For the text-containing cell, return its midpoint in [x, y] coordinate format. 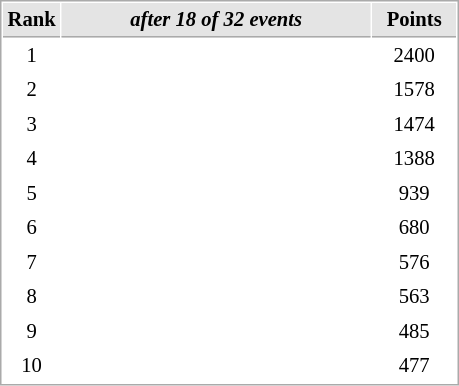
Points [414, 20]
10 [32, 366]
2400 [414, 56]
3 [32, 124]
576 [414, 262]
7 [32, 262]
477 [414, 366]
4 [32, 158]
1578 [414, 90]
5 [32, 194]
9 [32, 332]
1474 [414, 124]
2 [32, 90]
1 [32, 56]
after 18 of 32 events [216, 20]
939 [414, 194]
Rank [32, 20]
485 [414, 332]
680 [414, 228]
8 [32, 296]
6 [32, 228]
563 [414, 296]
1388 [414, 158]
